Determine the (x, y) coordinate at the center of the cell enclosing the given text.  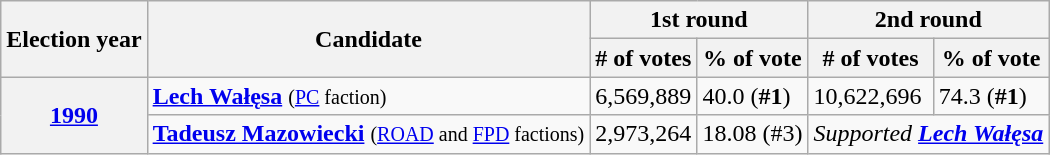
Tadeusz Mazowiecki (ROAD and FPD factions) (368, 134)
Candidate (368, 39)
74.3 (#1) (991, 96)
Supported Lech Wałęsa (928, 134)
2nd round (928, 20)
18.08 (#3) (752, 134)
10,622,696 (870, 96)
40.0 (#1) (752, 96)
6,569,889 (644, 96)
1990 (74, 115)
Lech Wałęsa (PC faction) (368, 96)
Election year (74, 39)
2,973,264 (644, 134)
1st round (699, 20)
